Find where the given text appears and provide that cell's center as (X, Y) coordinate. 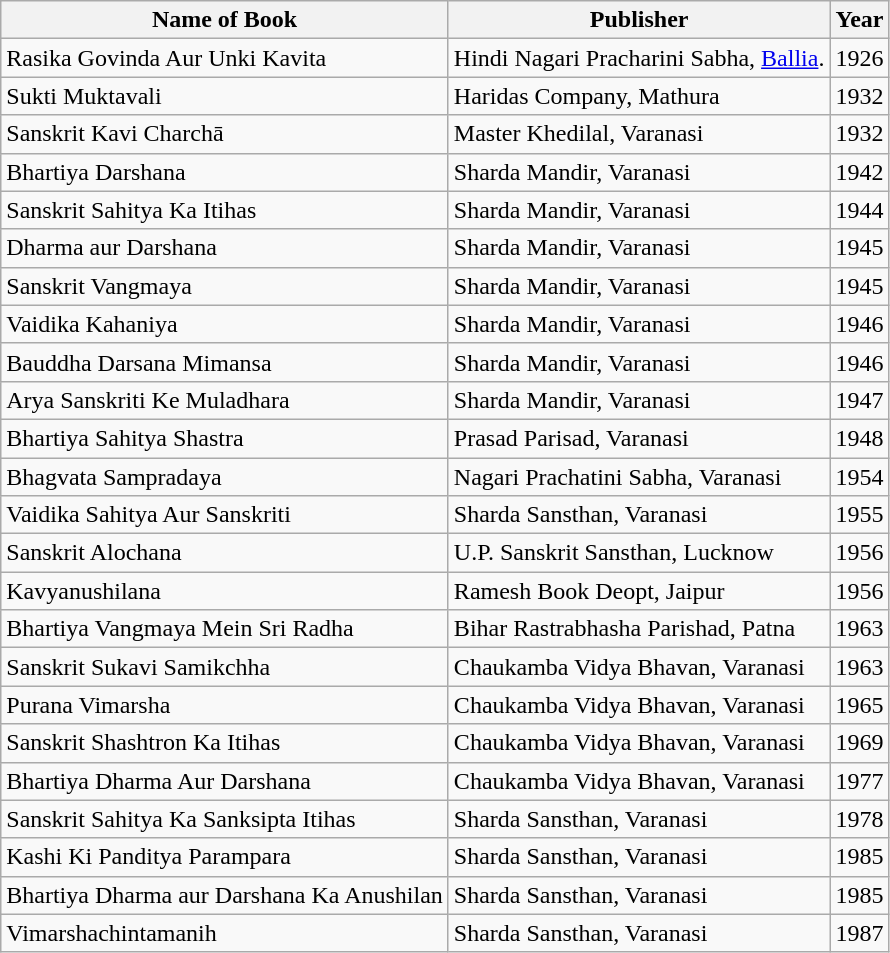
Name of Book (225, 20)
Bhartiya Dharma aur Darshana Ka Anushilan (225, 895)
Ramesh Book Deopt, Jaipur (639, 591)
Haridas Company, Mathura (639, 96)
Vaidika Kahaniya (225, 324)
Sanskrit Kavi Charchā (225, 134)
Master Khedilal, Varanasi (639, 134)
Bhartiya Vangmaya Mein Sri Radha (225, 629)
Vimarshachintamanih (225, 933)
Bhagvata Sampradaya (225, 477)
Kashi Ki Panditya Parampara (225, 857)
U.P. Sanskrit Sansthan, Lucknow (639, 553)
Bauddha Darsana Mimansa (225, 362)
Bhartiya Sahitya Shastra (225, 438)
Sanskrit Sahitya Ka Sanksipta Itihas (225, 819)
Hindi Nagari Pracharini Sabha, Ballia. (639, 58)
1947 (860, 400)
Sanskrit Shashtron Ka Itihas (225, 743)
Kavyanushilana (225, 591)
Purana Vimarsha (225, 705)
Prasad Parisad, Varanasi (639, 438)
1955 (860, 515)
Sanskrit Alochana (225, 553)
Arya Sanskriti Ke Muladhara (225, 400)
Dharma aur Darshana (225, 248)
Vaidika Sahitya Aur Sanskriti (225, 515)
1954 (860, 477)
Nagari Prachatini Sabha, Varanasi (639, 477)
Sanskrit Sukavi Samikchha (225, 667)
Bihar Rastrabhasha Parishad, Patna (639, 629)
Rasika Govinda Aur Unki Kavita (225, 58)
1948 (860, 438)
1978 (860, 819)
Sanskrit Vangmaya (225, 286)
Sukti Muktavali (225, 96)
Sanskrit Sahitya Ka Itihas (225, 210)
1926 (860, 58)
Bhartiya Darshana (225, 172)
Bhartiya Dharma Aur Darshana (225, 781)
1942 (860, 172)
1977 (860, 781)
Year (860, 20)
Publisher (639, 20)
1987 (860, 933)
1944 (860, 210)
1969 (860, 743)
1965 (860, 705)
